For the text-containing cell, return its midpoint in (x, y) coordinate format. 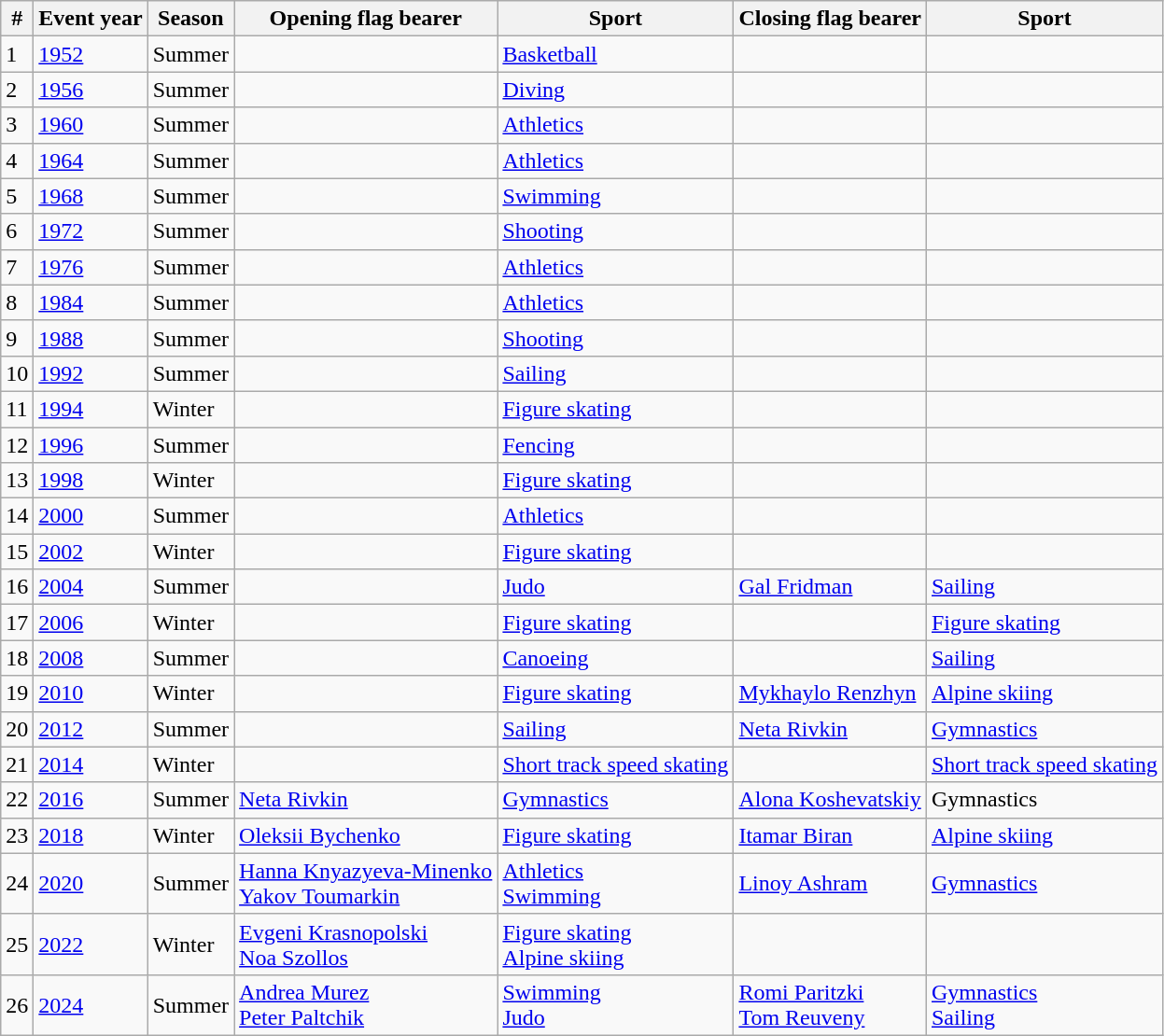
Figure skating Alpine skiing (616, 945)
2020 (91, 883)
Itamar Biran (831, 835)
Oleksii Bychenko (366, 835)
2006 (91, 623)
14 (17, 516)
6 (17, 231)
1956 (91, 90)
24 (17, 883)
Mykhaylo Renzhyn (831, 693)
12 (17, 445)
2024 (91, 1004)
23 (17, 835)
9 (17, 338)
Canoeing (616, 658)
16 (17, 587)
Alona Koshevatskiy (831, 800)
1952 (91, 54)
Judo (616, 587)
1992 (91, 373)
22 (17, 800)
Fencing (616, 445)
1994 (91, 409)
19 (17, 693)
Swimming Judo (616, 1004)
1 (17, 54)
1998 (91, 481)
7 (17, 267)
1960 (91, 125)
Hanna Knyazyeva-Minenko Yakov Toumarkin (366, 883)
Andrea Murez Peter Paltchik (366, 1004)
2010 (91, 693)
26 (17, 1004)
17 (17, 623)
1984 (91, 302)
# (17, 19)
2016 (91, 800)
3 (17, 125)
2022 (91, 945)
2014 (91, 764)
1968 (91, 196)
Event year (91, 19)
10 (17, 373)
2000 (91, 516)
2018 (91, 835)
Athletics Swimming (616, 883)
Basketball (616, 54)
1996 (91, 445)
15 (17, 552)
Linoy Ashram (831, 883)
21 (17, 764)
2 (17, 90)
2008 (91, 658)
Evgeni KrasnopolskiNoa Szollos (366, 945)
Swimming (616, 196)
5 (17, 196)
11 (17, 409)
13 (17, 481)
18 (17, 658)
2004 (91, 587)
8 (17, 302)
Closing flag bearer (831, 19)
25 (17, 945)
Opening flag bearer (366, 19)
Season (190, 19)
Diving (616, 90)
1972 (91, 231)
2002 (91, 552)
4 (17, 161)
1976 (91, 267)
Romi Paritzki Tom Reuveny (831, 1004)
1964 (91, 161)
Gymnastics Sailing (1044, 1004)
Gal Fridman (831, 587)
20 (17, 729)
1988 (91, 338)
2012 (91, 729)
